Search for the cell housing the specified text and yield its (X, Y) center coordinate. 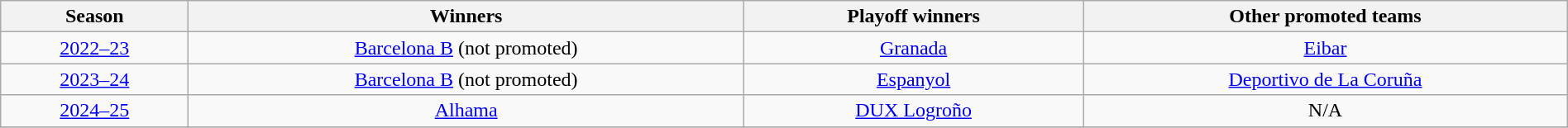
2024–25 (94, 111)
Granada (913, 48)
2023–24 (94, 79)
2022–23 (94, 48)
Season (94, 17)
Winners (466, 17)
Espanyol (913, 79)
Playoff winners (913, 17)
DUX Logroño (913, 111)
Eibar (1325, 48)
Deportivo de La Coruña (1325, 79)
Alhama (466, 111)
Other promoted teams (1325, 17)
N/A (1325, 111)
